Provide the (X, Y) coordinate of the cell's center where the given text is located.  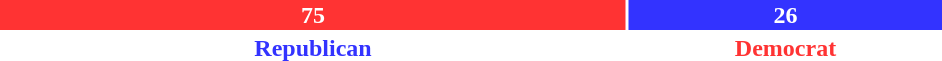
75 (313, 15)
26 (786, 15)
